Provide the [x, y] coordinate of the cell's center where the given text is located.  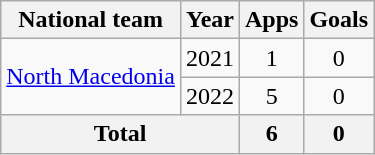
5 [271, 96]
National team [91, 20]
Total [120, 134]
Apps [271, 20]
2022 [210, 96]
Goals [339, 20]
North Macedonia [91, 77]
2021 [210, 58]
Year [210, 20]
6 [271, 134]
1 [271, 58]
